Extract the [x, y] coordinate from the center of the cell holding the provided text.  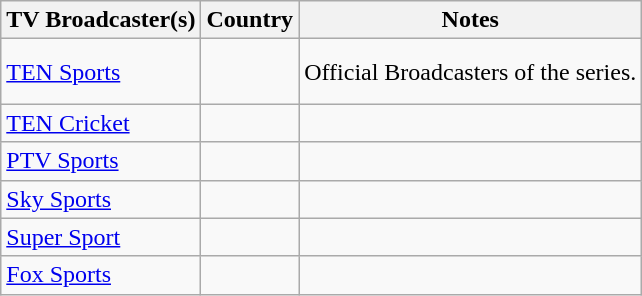
Notes [470, 20]
PTV Sports [101, 161]
TEN Sports [101, 72]
TV Broadcaster(s) [101, 20]
Sky Sports [101, 199]
Super Sport [101, 237]
Official Broadcasters of the series. [470, 72]
Country [250, 20]
TEN Cricket [101, 123]
Fox Sports [101, 275]
